Find where the given text appears and provide that cell's center as [x, y] coordinate. 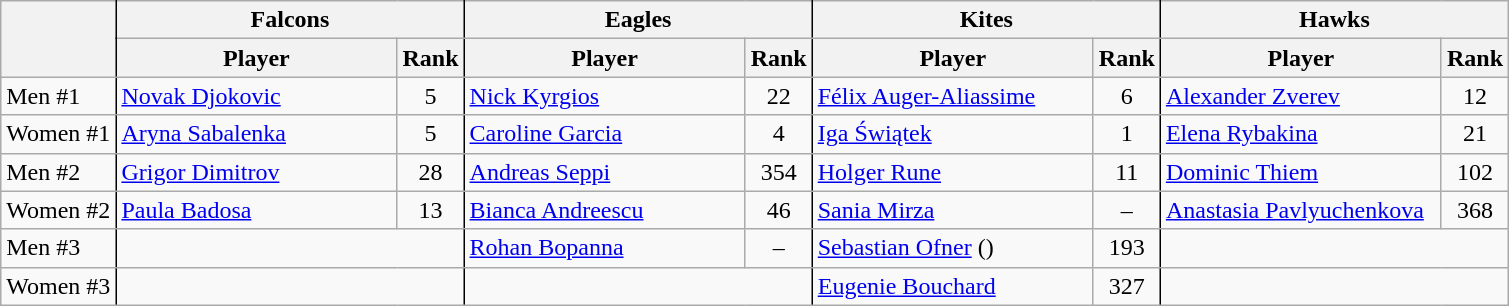
Women #1 [58, 134]
Novak Djokovic [256, 96]
Sania Mirza [952, 210]
4 [778, 134]
1 [1126, 134]
Women #2 [58, 210]
Dominic Thiem [1300, 172]
Grigor Dimitrov [256, 172]
21 [1474, 134]
Men #2 [58, 172]
28 [430, 172]
Kites [986, 20]
13 [430, 210]
Sebastian Ofner () [952, 248]
327 [1126, 286]
46 [778, 210]
Hawks [1334, 20]
Bianca Andreescu [604, 210]
Eugenie Bouchard [952, 286]
Men #3 [58, 248]
102 [1474, 172]
Paula Badosa [256, 210]
Falcons [290, 20]
11 [1126, 172]
Andreas Seppi [604, 172]
Women #3 [58, 286]
12 [1474, 96]
22 [778, 96]
Eagles [638, 20]
354 [778, 172]
6 [1126, 96]
Elena Rybakina [1300, 134]
Men #1 [58, 96]
Anastasia Pavlyuchenkova [1300, 210]
Rohan Bopanna [604, 248]
193 [1126, 248]
Holger Rune [952, 172]
Caroline Garcia [604, 134]
Félix Auger-Aliassime [952, 96]
Nick Kyrgios [604, 96]
Aryna Sabalenka [256, 134]
368 [1474, 210]
Iga Świątek [952, 134]
Alexander Zverev [1300, 96]
